Search for the cell housing the specified text and yield its [x, y] center coordinate. 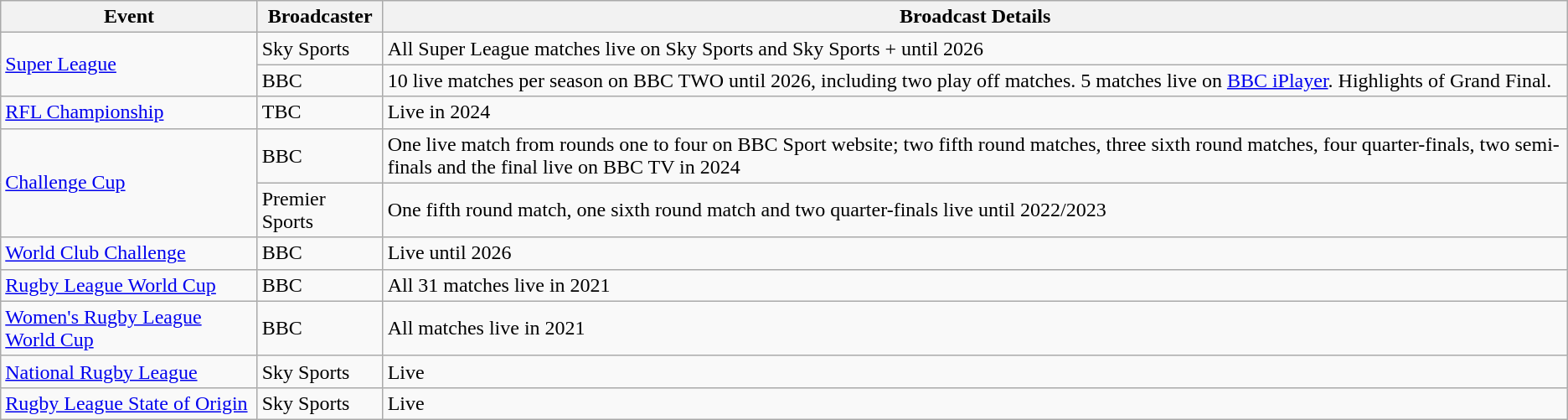
Premier Sports [320, 210]
Event [129, 17]
Live until 2026 [975, 253]
World Club Challenge [129, 253]
Live in 2024 [975, 112]
10 live matches per season on BBC TWO until 2026, including two play off matches. 5 matches live on BBC iPlayer. Highlights of Grand Final. [975, 80]
National Rugby League [129, 371]
Broadcast Details [975, 17]
Challenge Cup [129, 183]
All Super League matches live on Sky Sports and Sky Sports + until 2026 [975, 49]
All matches live in 2021 [975, 329]
All 31 matches live in 2021 [975, 285]
Women's Rugby League World Cup [129, 329]
RFL Championship [129, 112]
Rugby League State of Origin [129, 403]
TBC [320, 112]
Rugby League World Cup [129, 285]
Broadcaster [320, 17]
One fifth round match, one sixth round match and two quarter-finals live until 2022/2023 [975, 210]
Super League [129, 65]
